Identify which cell holds the provided text, then report its [x, y] central coordinate. 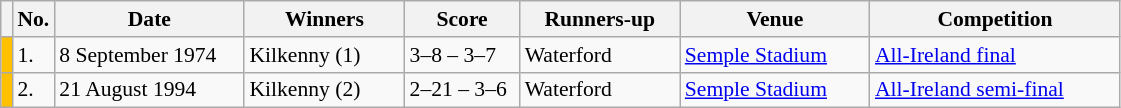
2–21 – 3–6 [462, 90]
21 August 1994 [149, 90]
1. [33, 55]
Kilkenny (2) [324, 90]
All-Ireland final [995, 55]
Competition [995, 19]
Runners-up [600, 19]
3–8 – 3–7 [462, 55]
2. [33, 90]
Date [149, 19]
Kilkenny (1) [324, 55]
Score [462, 19]
8 September 1974 [149, 55]
No. [33, 19]
Venue [775, 19]
All-Ireland semi-final [995, 90]
Winners [324, 19]
